Locate the cell with the specified text and output its [X, Y] center coordinate. 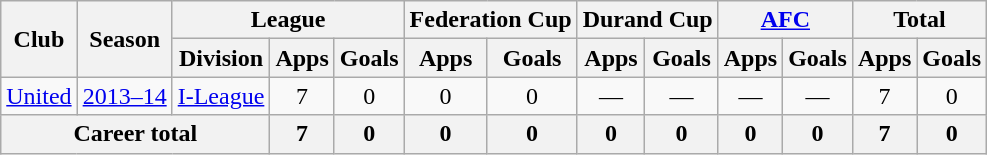
United [39, 96]
Season [124, 39]
Division [221, 58]
Durand Cup [648, 20]
2013–14 [124, 96]
League [288, 20]
Federation Cup [490, 20]
Club [39, 39]
I-League [221, 96]
Career total [136, 134]
Total [919, 20]
AFC [785, 20]
